Find where the given text appears and provide that cell's center as [x, y] coordinate. 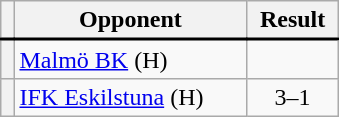
Opponent [130, 20]
Malmö BK (H) [130, 60]
Result [292, 20]
3–1 [292, 97]
IFK Eskilstuna (H) [130, 97]
